From the cell containing the given text, extract its center point as [x, y] coordinate. 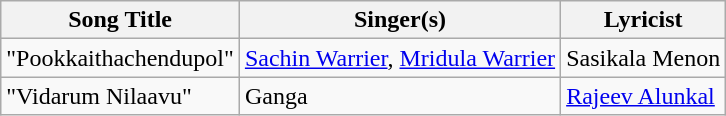
Song Title [120, 20]
Lyricist [644, 20]
Sachin Warrier, Mridula Warrier [400, 58]
"Vidarum Nilaavu" [120, 96]
"Pookkaithachendupol" [120, 58]
Ganga [400, 96]
Singer(s) [400, 20]
Sasikala Menon [644, 58]
Rajeev Alunkal [644, 96]
